Locate the cell with the specified text and output its (X, Y) center coordinate. 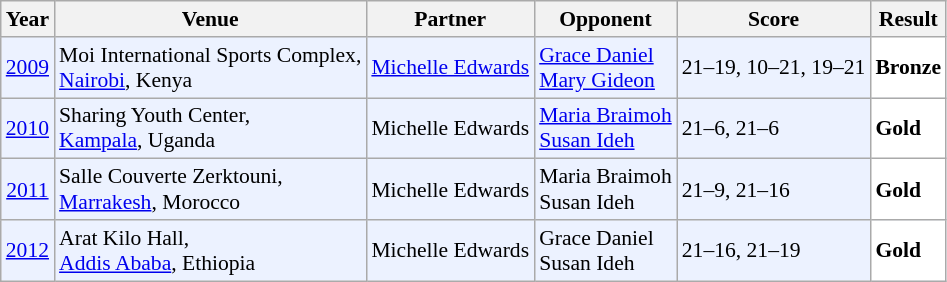
Year (28, 19)
21–9, 21–16 (774, 190)
Moi International Sports Complex,Nairobi, Kenya (210, 68)
2011 (28, 190)
Salle Couverte Zerktouni,Marrakesh, Morocco (210, 190)
Result (908, 19)
2009 (28, 68)
Bronze (908, 68)
Grace Daniel Susan Ideh (606, 250)
Opponent (606, 19)
21–16, 21–19 (774, 250)
Arat Kilo Hall,Addis Ababa, Ethiopia (210, 250)
Score (774, 19)
Venue (210, 19)
2012 (28, 250)
Sharing Youth Center,Kampala, Uganda (210, 128)
Grace Daniel Mary Gideon (606, 68)
21–19, 10–21, 19–21 (774, 68)
21–6, 21–6 (774, 128)
Partner (450, 19)
2010 (28, 128)
